Provide the [X, Y] coordinate of the cell's center where the given text is located.  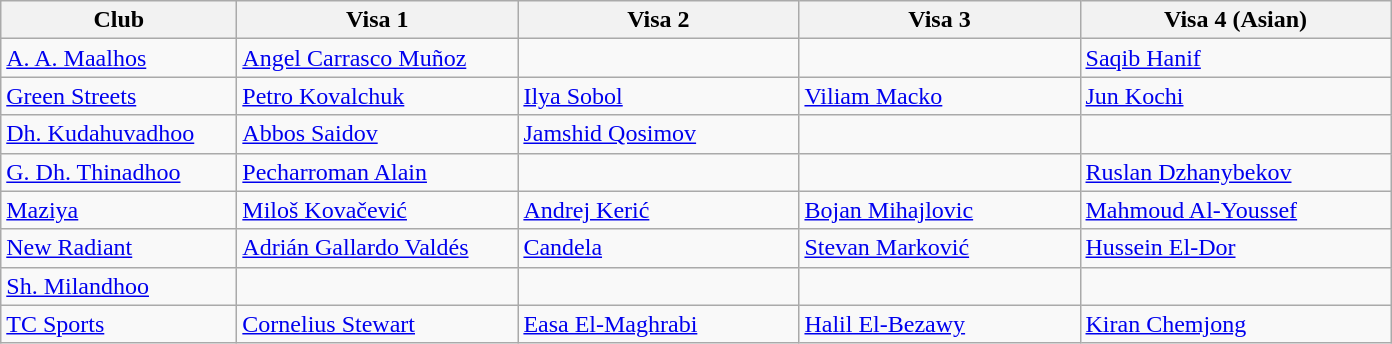
G. Dh. Thinadhoo [119, 172]
Ruslan Dzhanybekov [1236, 172]
Angel Carrasco Muñoz [378, 58]
Viliam Macko [940, 96]
Dh. Kudahuvadhoo [119, 134]
New Radiant [119, 248]
A. A. Maalhos [119, 58]
Ilya Sobol [658, 96]
Visa 4 (Asian) [1236, 20]
TC Sports [119, 324]
Stevan Marković [940, 248]
Green Streets [119, 96]
Cornelius Stewart [378, 324]
Miloš Kovačević [378, 210]
Visa 3 [940, 20]
Candela [658, 248]
Andrej Kerić [658, 210]
Pecharroman Alain [378, 172]
Sh. Milandhoo [119, 286]
Halil El-Bezawy [940, 324]
Easa El-Maghrabi [658, 324]
Visa 2 [658, 20]
Maziya [119, 210]
Mahmoud Al-Youssef [1236, 210]
Abbos Saidov [378, 134]
Jun Kochi [1236, 96]
Visa 1 [378, 20]
Kiran Chemjong [1236, 324]
Hussein El-Dor [1236, 248]
Club [119, 20]
Petro Kovalchuk [378, 96]
Bojan Mihajlovic [940, 210]
Jamshid Qosimov [658, 134]
Saqib Hanif [1236, 58]
Adrián Gallardo Valdés [378, 248]
